Provide the [X, Y] coordinate of the cell's center where the given text is located.  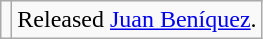
Released Juan Beníquez. [137, 20]
